Pinpoint the cell where the given text exists, returning its (X, Y) midpoint coordinate. 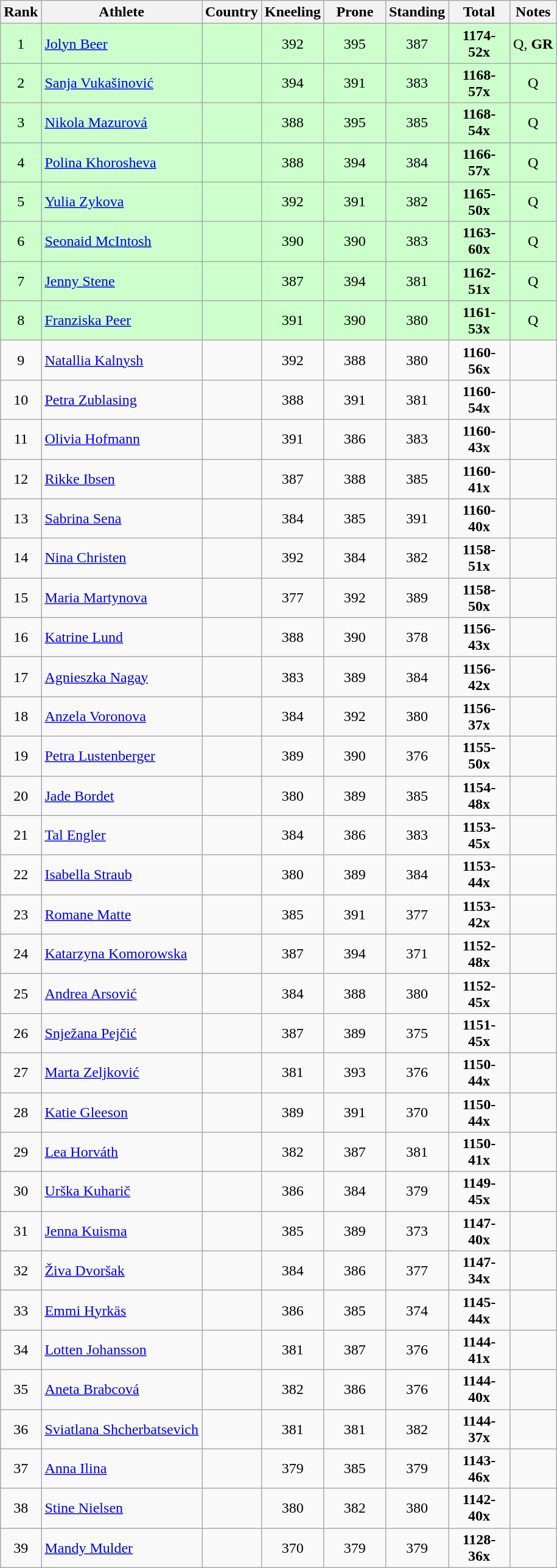
Kneeling (292, 12)
1168-57x (478, 83)
1166-57x (478, 162)
Urška Kuharič (122, 1191)
1160-54x (478, 399)
39 (21, 1548)
1174-52x (478, 44)
Standing (416, 12)
Emmi Hyrkäs (122, 1311)
27 (21, 1072)
31 (21, 1232)
Andrea Arsović (122, 993)
Isabella Straub (122, 875)
Jenny Stene (122, 281)
Petra Lustenberger (122, 756)
Mandy Mulder (122, 1548)
30 (21, 1191)
10 (21, 399)
1144-41x (478, 1350)
Katarzyna Komorowska (122, 954)
1162-51x (478, 281)
12 (21, 478)
Petra Zublasing (122, 399)
Katie Gleeson (122, 1112)
4 (21, 162)
1154-48x (478, 796)
Athlete (122, 12)
26 (21, 1033)
22 (21, 875)
1156-43x (478, 638)
Prone (354, 12)
Marta Zeljković (122, 1072)
1152-45x (478, 993)
35 (21, 1390)
1142-40x (478, 1508)
Tal Engler (122, 835)
1153-42x (478, 914)
1151-45x (478, 1033)
9 (21, 360)
6 (21, 241)
Jolyn Beer (122, 44)
32 (21, 1270)
7 (21, 281)
33 (21, 1311)
5 (21, 202)
1152-48x (478, 954)
Country (232, 12)
Živa Dvoršak (122, 1270)
Katrine Lund (122, 638)
34 (21, 1350)
1165-50x (478, 202)
29 (21, 1152)
1163-60x (478, 241)
1160-56x (478, 360)
19 (21, 756)
28 (21, 1112)
1158-50x (478, 598)
Lea Horváth (122, 1152)
Sabrina Sena (122, 518)
1128-36x (478, 1548)
Olivia Hofmann (122, 439)
8 (21, 320)
20 (21, 796)
Rikke Ibsen (122, 478)
Nikola Mazurová (122, 123)
375 (416, 1033)
Q, GR (533, 44)
1160-43x (478, 439)
Total (478, 12)
371 (416, 954)
378 (416, 638)
17 (21, 677)
1143-46x (478, 1469)
1145-44x (478, 1311)
1149-45x (478, 1191)
Polina Khorosheva (122, 162)
24 (21, 954)
21 (21, 835)
13 (21, 518)
1 (21, 44)
1160-41x (478, 478)
1144-40x (478, 1390)
Romane Matte (122, 914)
Maria Martynova (122, 598)
373 (416, 1232)
1147-34x (478, 1270)
Natallia Kalnysh (122, 360)
Sviatlana Shcherbatsevich (122, 1429)
16 (21, 638)
Rank (21, 12)
Jenna Kuisma (122, 1232)
Stine Nielsen (122, 1508)
1156-37x (478, 717)
1161-53x (478, 320)
1155-50x (478, 756)
Aneta Brabcová (122, 1390)
Anzela Voronova (122, 717)
1153-45x (478, 835)
Notes (533, 12)
11 (21, 439)
Jade Bordet (122, 796)
1153-44x (478, 875)
3 (21, 123)
Yulia Zykova (122, 202)
2 (21, 83)
Nina Christen (122, 559)
1168-54x (478, 123)
1156-42x (478, 677)
25 (21, 993)
1144-37x (478, 1429)
36 (21, 1429)
374 (416, 1311)
393 (354, 1072)
23 (21, 914)
15 (21, 598)
Snježana Pejčić (122, 1033)
1147-40x (478, 1232)
Lotten Johansson (122, 1350)
1158-51x (478, 559)
Seonaid McIntosh (122, 241)
Sanja Vukašinović (122, 83)
38 (21, 1508)
14 (21, 559)
1160-40x (478, 518)
18 (21, 717)
Agnieszka Nagay (122, 677)
1150-41x (478, 1152)
37 (21, 1469)
Anna Ilina (122, 1469)
Franziska Peer (122, 320)
